Identify which cell holds the provided text, then report its [X, Y] central coordinate. 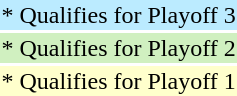
* Qualifies for Playoff 2 [118, 48]
* Qualifies for Playoff 3 [118, 15]
* Qualifies for Playoff 1 [118, 81]
